Output the (X, Y) coordinate of the center of the cell containing the given text.  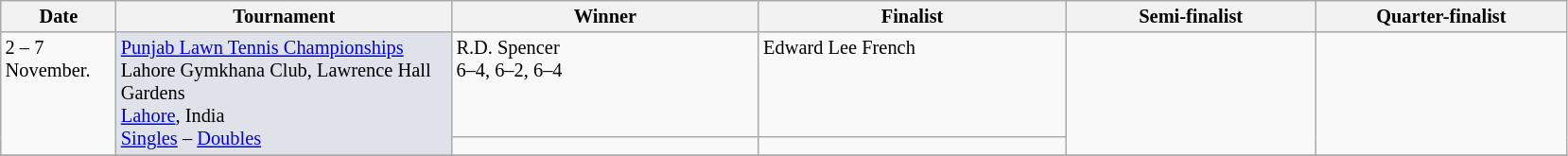
Quarter-finalist (1441, 16)
Finalist (912, 16)
Date (59, 16)
Winner (605, 16)
Semi-finalist (1192, 16)
2 – 7 November. (59, 94)
Edward Lee French (912, 85)
Punjab Lawn Tennis ChampionshipsLahore Gymkhana Club, Lawrence Hall Gardens Lahore, IndiaSingles – Doubles (284, 94)
R.D. Spencer6–4, 6–2, 6–4 (605, 85)
Tournament (284, 16)
